Pinpoint the cell where the given text exists, returning its (x, y) midpoint coordinate. 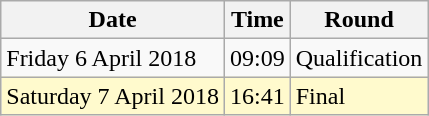
Qualification (359, 58)
Round (359, 20)
Friday 6 April 2018 (113, 58)
Time (257, 20)
Final (359, 96)
Saturday 7 April 2018 (113, 96)
09:09 (257, 58)
16:41 (257, 96)
Date (113, 20)
